Capture the cell that displays the provided text and extract its (X, Y) central coordinate. 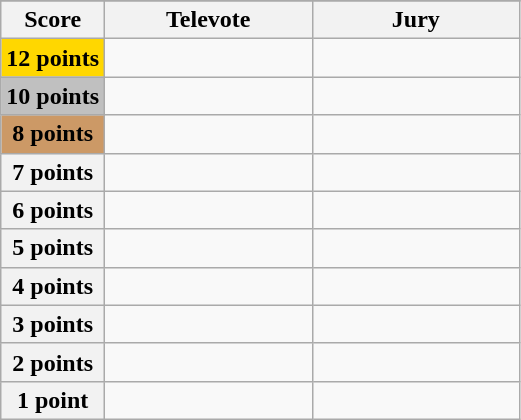
6 points (53, 210)
7 points (53, 172)
5 points (53, 248)
10 points (53, 96)
Score (53, 20)
2 points (53, 362)
4 points (53, 286)
Televote (209, 20)
3 points (53, 324)
8 points (53, 134)
Jury (416, 20)
1 point (53, 400)
12 points (53, 58)
